Capture the cell that displays the provided text and extract its [x, y] central coordinate. 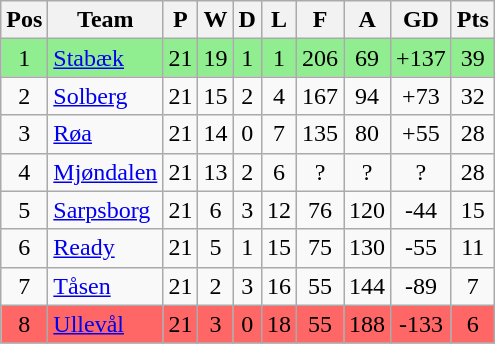
Ready [106, 248]
130 [368, 248]
120 [368, 210]
69 [368, 58]
19 [216, 58]
Tåsen [106, 286]
Mjøndalen [106, 172]
+73 [422, 96]
+137 [422, 58]
-44 [422, 210]
Pos [24, 20]
Solberg [106, 96]
94 [368, 96]
Stabæk [106, 58]
76 [320, 210]
Ullevål [106, 324]
GD [422, 20]
+55 [422, 134]
32 [472, 96]
-89 [422, 286]
135 [320, 134]
W [216, 20]
Pts [472, 20]
Røa [106, 134]
Team [106, 20]
F [320, 20]
206 [320, 58]
Sarpsborg [106, 210]
-55 [422, 248]
188 [368, 324]
13 [216, 172]
8 [24, 324]
167 [320, 96]
A [368, 20]
11 [472, 248]
14 [216, 134]
D [247, 20]
-133 [422, 324]
80 [368, 134]
75 [320, 248]
144 [368, 286]
12 [278, 210]
P [180, 20]
L [278, 20]
18 [278, 324]
16 [278, 286]
39 [472, 58]
